Pinpoint the cell where the given text exists, returning its (X, Y) midpoint coordinate. 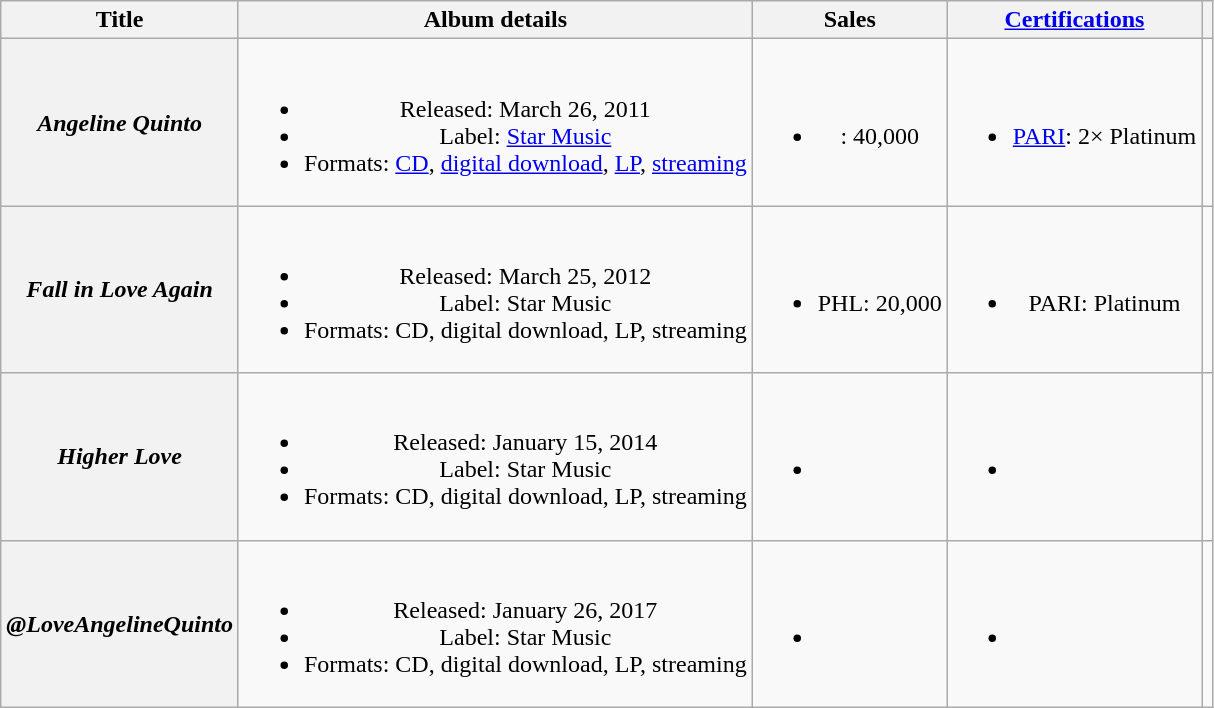
Title (120, 20)
Released: March 26, 2011Label: Star MusicFormats: CD, digital download, LP, streaming (495, 122)
Released: March 25, 2012Label: Star MusicFormats: CD, digital download, LP, streaming (495, 290)
PHL: 20,000 (850, 290)
Fall in Love Again (120, 290)
: 40,000 (850, 122)
@LoveAngelineQuinto (120, 624)
Higher Love (120, 456)
Album details (495, 20)
Released: January 26, 2017Label: Star MusicFormats: CD, digital download, LP, streaming (495, 624)
PARI: 2× Platinum (1074, 122)
Angeline Quinto (120, 122)
Sales (850, 20)
PARI: Platinum (1074, 290)
Released: January 15, 2014Label: Star MusicFormats: CD, digital download, LP, streaming (495, 456)
Certifications (1074, 20)
